For the text-containing cell, return its midpoint in [x, y] coordinate format. 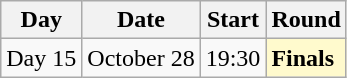
19:30 [233, 58]
Finals [306, 58]
October 28 [141, 58]
Round [306, 20]
Start [233, 20]
Day 15 [42, 58]
Date [141, 20]
Day [42, 20]
